Scan for the cell matching the given text and deliver its [x, y] coordinate at center. 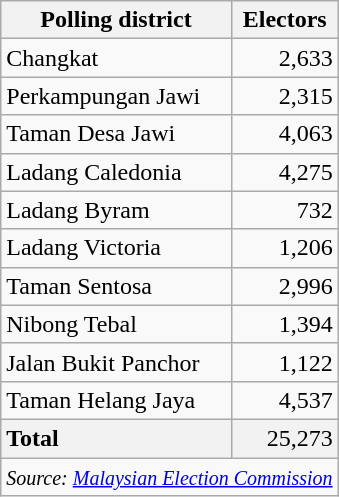
Changkat [116, 58]
Source: Malaysian Election Commission [170, 477]
Ladang Byram [116, 210]
Nibong Tebal [116, 324]
Perkampungan Jawi [116, 96]
732 [284, 210]
Electors [284, 20]
1,206 [284, 248]
Taman Desa Jawi [116, 134]
Polling district [116, 20]
2,315 [284, 96]
Ladang Caledonia [116, 172]
Total [116, 438]
Jalan Bukit Panchor [116, 362]
25,273 [284, 438]
1,394 [284, 324]
1,122 [284, 362]
4,063 [284, 134]
Taman Helang Jaya [116, 400]
2,633 [284, 58]
Taman Sentosa [116, 286]
Ladang Victoria [116, 248]
2,996 [284, 286]
4,537 [284, 400]
4,275 [284, 172]
